Detect which cell encompasses the target text, then output its [x, y] center coordinate. 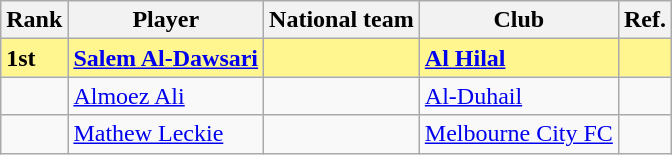
Salem Al-Dawsari [166, 58]
Al Hilal [518, 58]
Club [518, 20]
Mathew Leckie [166, 134]
Al-Duhail [518, 96]
Ref. [644, 20]
Melbourne City FC [518, 134]
Almoez Ali [166, 96]
Player [166, 20]
National team [342, 20]
Rank [34, 20]
1st [34, 58]
